Scan for the cell matching the given text and deliver its (x, y) coordinate at center. 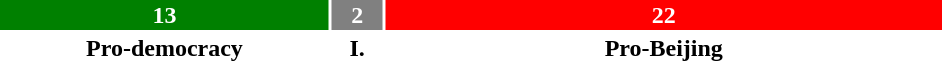
2 (358, 15)
22 (664, 15)
13 (164, 15)
